Capture the cell that displays the provided text and extract its (X, Y) central coordinate. 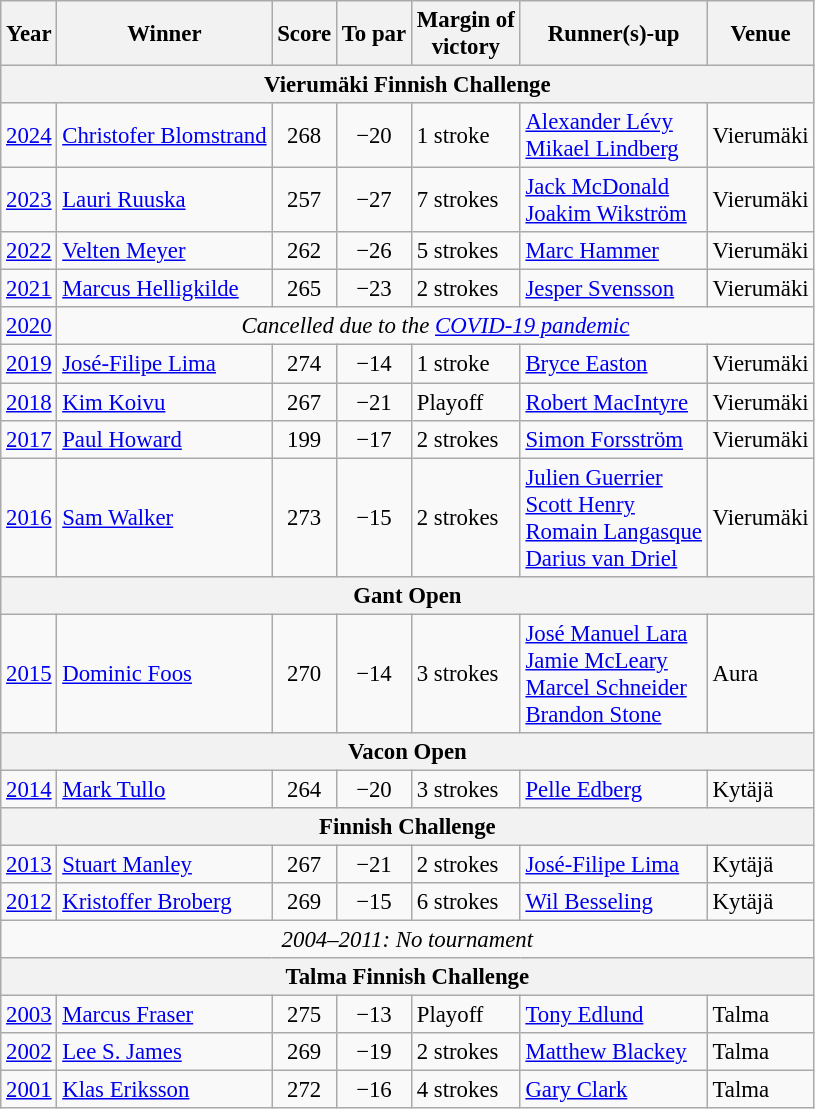
Year (29, 34)
2016 (29, 518)
7 strokes (466, 200)
Cancelled due to the COVID-19 pandemic (436, 327)
Klas Eriksson (164, 1090)
Wil Besseling (614, 902)
To par (374, 34)
Lauri Ruuska (164, 200)
−17 (374, 439)
2004–2011: No tournament (408, 940)
2003 (29, 1015)
2022 (29, 251)
2001 (29, 1090)
Runner(s)-up (614, 34)
274 (304, 364)
Marcus Fraser (164, 1015)
Christofer Blomstrand (164, 136)
Alexander Lévy Mikael Lindberg (614, 136)
Simon Forsström (614, 439)
5 strokes (466, 251)
Paul Howard (164, 439)
Winner (164, 34)
2020 (29, 327)
Vacon Open (408, 752)
Jesper Svensson (614, 289)
Finnish Challenge (408, 827)
Julien Guerrier Scott Henry Romain Langasque Darius van Driel (614, 518)
−26 (374, 251)
2012 (29, 902)
Vierumäki Finnish Challenge (408, 85)
−27 (374, 200)
Dominic Foos (164, 674)
265 (304, 289)
Tony Edlund (614, 1015)
270 (304, 674)
Robert MacIntyre (614, 402)
264 (304, 789)
Gant Open (408, 595)
2015 (29, 674)
2019 (29, 364)
2013 (29, 864)
2014 (29, 789)
2023 (29, 200)
2002 (29, 1052)
Aura (760, 674)
Venue (760, 34)
272 (304, 1090)
Marc Hammer (614, 251)
Gary Clark (614, 1090)
Kim Koivu (164, 402)
Jack McDonald Joakim Wikström (614, 200)
Score (304, 34)
Lee S. James (164, 1052)
Mark Tullo (164, 789)
275 (304, 1015)
2017 (29, 439)
Pelle Edberg (614, 789)
Marcus Helligkilde (164, 289)
Bryce Easton (614, 364)
Talma Finnish Challenge (408, 977)
4 strokes (466, 1090)
−16 (374, 1090)
−13 (374, 1015)
268 (304, 136)
262 (304, 251)
Kristoffer Broberg (164, 902)
Velten Meyer (164, 251)
2018 (29, 402)
6 strokes (466, 902)
Stuart Manley (164, 864)
Sam Walker (164, 518)
273 (304, 518)
2021 (29, 289)
Margin ofvictory (466, 34)
−19 (374, 1052)
José Manuel Lara Jamie McLeary Marcel Schneider Brandon Stone (614, 674)
−23 (374, 289)
199 (304, 439)
2024 (29, 136)
Matthew Blackey (614, 1052)
257 (304, 200)
